Identify which cell holds the provided text, then report its [x, y] central coordinate. 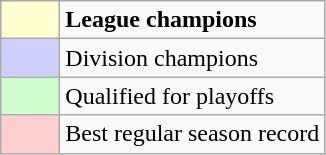
Best regular season record [192, 134]
Qualified for playoffs [192, 96]
League champions [192, 20]
Division champions [192, 58]
